Output the [X, Y] coordinate of the center of the cell containing the given text.  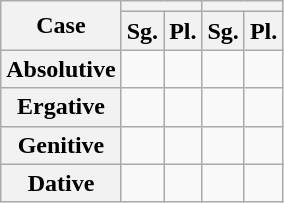
Absolutive [61, 69]
Ergative [61, 107]
Case [61, 26]
Dative [61, 183]
Genitive [61, 145]
